Return [X, Y] of the center of cell containing provided text 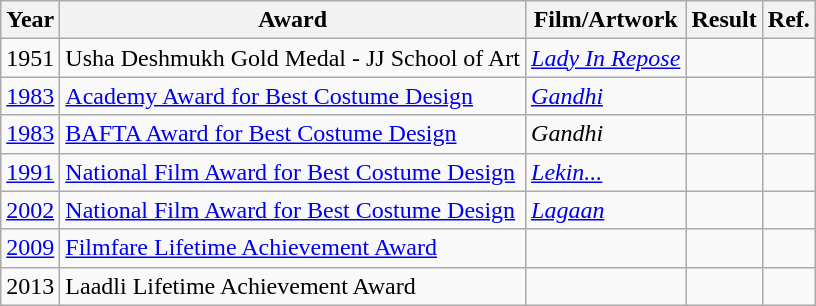
Ref. [788, 20]
2009 [30, 248]
Lady In Repose [606, 58]
Filmfare Lifetime Achievement Award [293, 248]
BAFTA Award for Best Costume Design [293, 134]
Laadli Lifetime Achievement Award [293, 286]
Lagaan [606, 210]
2002 [30, 210]
Result [724, 20]
Award [293, 20]
Academy Award for Best Costume Design [293, 96]
Year [30, 20]
Film/Artwork [606, 20]
2013 [30, 286]
Lekin... [606, 172]
1991 [30, 172]
1951 [30, 58]
Usha Deshmukh Gold Medal - JJ School of Art [293, 58]
